Return [X, Y] of the center of cell containing provided text 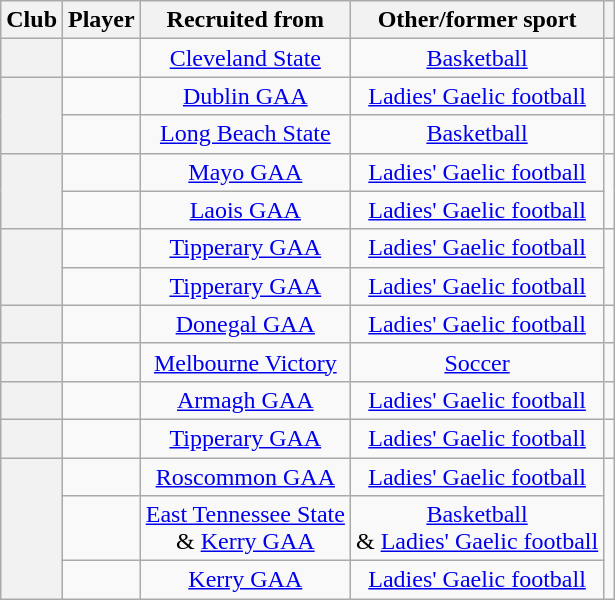
Basketball & Ladies' Gaelic football [476, 528]
East Tennessee State & Kerry GAA [245, 528]
Melbourne Victory [245, 362]
Club [32, 20]
Recruited from [245, 20]
Long Beach State [245, 134]
Armagh GAA [245, 400]
Roscommon GAA [245, 477]
Laois GAA [245, 210]
Mayo GAA [245, 172]
Other/former sport [476, 20]
Player [102, 20]
Donegal GAA [245, 324]
Kerry GAA [245, 580]
Soccer [476, 362]
Dublin GAA [245, 96]
Cleveland State [245, 58]
